Output the [X, Y] coordinate of the center of the cell containing the given text.  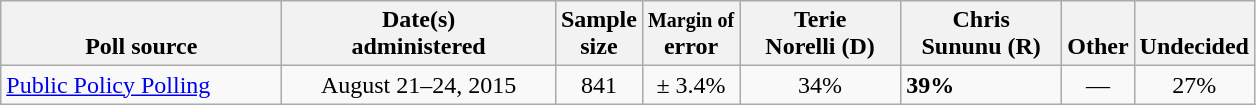
39% [982, 85]
Undecided [1194, 34]
August 21–24, 2015 [419, 85]
Margin oferror [690, 34]
— [1098, 85]
27% [1194, 85]
Public Policy Polling [142, 85]
Other [1098, 34]
34% [820, 85]
± 3.4% [690, 85]
Date(s)administered [419, 34]
ChrisSununu (R) [982, 34]
841 [598, 85]
Samplesize [598, 34]
TerieNorelli (D) [820, 34]
Poll source [142, 34]
